Provide the (x, y) coordinate of the cell's center where the given text is located.  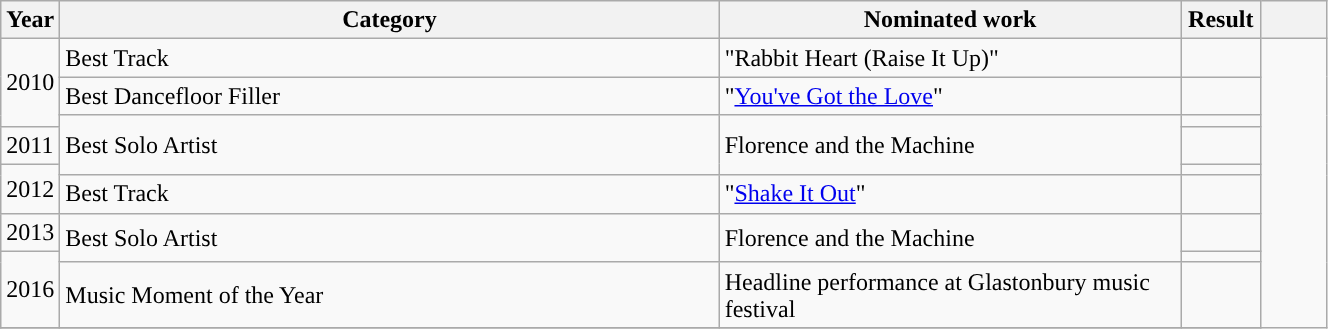
"You've Got the Love" (950, 96)
Music Moment of the Year (390, 294)
2016 (30, 289)
"Shake It Out" (950, 194)
Year (30, 20)
2013 (30, 232)
Category (390, 20)
2012 (30, 188)
"Rabbit Heart (Raise It Up)" (950, 58)
Nominated work (950, 20)
2011 (30, 145)
Headline performance at Glastonbury music festival (950, 294)
2010 (30, 82)
Result (1221, 20)
Best Dancefloor Filler (390, 96)
